Provide the [x, y] coordinate of the cell's center where the given text is located.  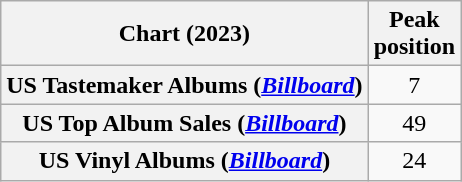
US Top Album Sales (Billboard) [184, 123]
7 [414, 85]
49 [414, 123]
Chart (2023) [184, 34]
US Vinyl Albums (Billboard) [184, 161]
US Tastemaker Albums (Billboard) [184, 85]
24 [414, 161]
Peakposition [414, 34]
